Search for the cell housing the specified text and yield its (X, Y) center coordinate. 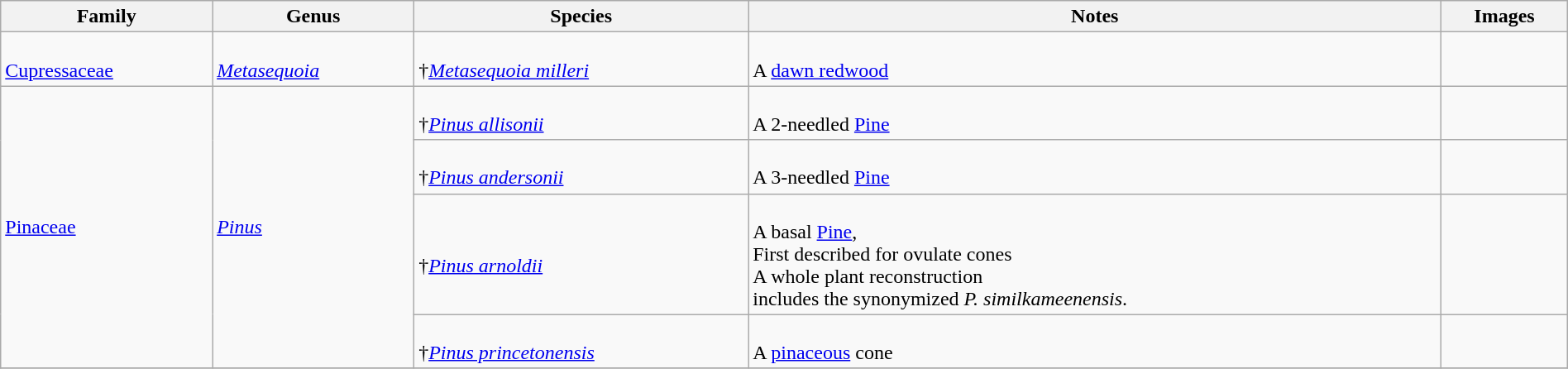
†Pinus arnoldii (581, 254)
A basal Pine, First described for ovulate conesA whole plant reconstruction includes the synonymized P. similkameenensis. (1095, 254)
Pinus (313, 227)
Metasequoia (313, 60)
†Pinus andersonii (581, 167)
†Metasequoia milleri (581, 60)
†Pinus princetonensis (581, 341)
Notes (1095, 17)
Species (581, 17)
Images (1505, 17)
Cupressaceae (107, 60)
Genus (313, 17)
Pinaceae (107, 227)
A 2-needled Pine (1095, 113)
A pinaceous cone (1095, 341)
A dawn redwood (1095, 60)
†Pinus allisonii (581, 113)
A 3-needled Pine (1095, 167)
Family (107, 17)
